From the cell containing the given text, extract its center point as (x, y) coordinate. 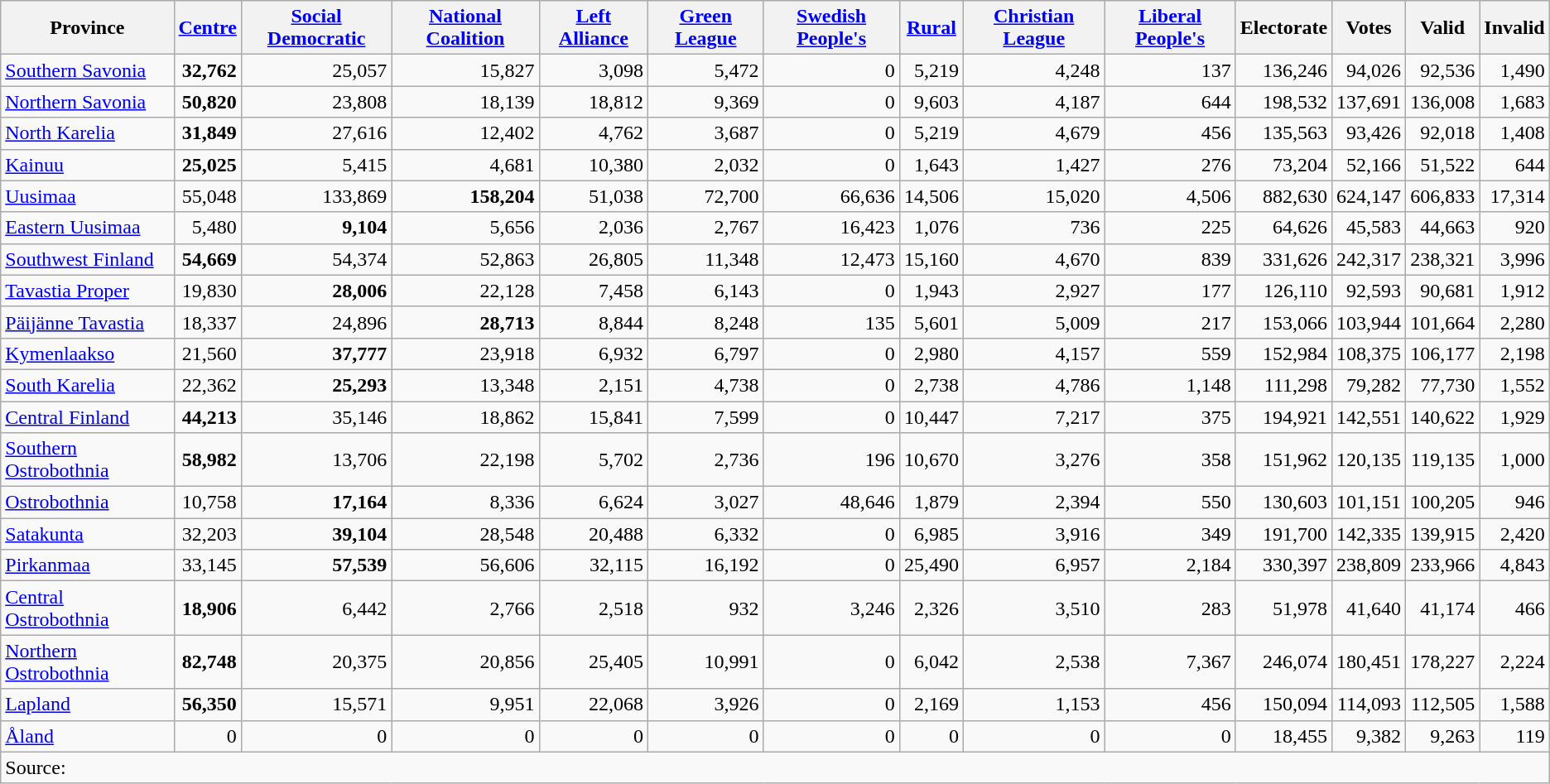
2,766 (465, 608)
Province (88, 28)
119,135 (1442, 460)
2,736 (705, 460)
79,282 (1369, 385)
100,205 (1442, 503)
2,420 (1515, 534)
135 (831, 322)
33,145 (207, 565)
5,472 (705, 70)
178,227 (1442, 662)
18,337 (207, 322)
41,174 (1442, 608)
3,916 (1033, 534)
194,921 (1283, 416)
15,827 (465, 70)
137 (1170, 70)
9,369 (705, 102)
Centre (207, 28)
101,664 (1442, 322)
559 (1170, 354)
238,809 (1369, 565)
92,536 (1442, 70)
330,397 (1283, 565)
1,643 (931, 165)
16,423 (831, 228)
51,522 (1442, 165)
10,380 (594, 165)
331,626 (1283, 259)
920 (1515, 228)
52,863 (465, 259)
1,153 (1033, 705)
142,335 (1369, 534)
106,177 (1442, 354)
3,996 (1515, 259)
44,213 (207, 416)
14,506 (931, 196)
5,415 (316, 165)
93,426 (1369, 133)
32,203 (207, 534)
2,538 (1033, 662)
103,944 (1369, 322)
2,767 (705, 228)
11,348 (705, 259)
6,442 (316, 608)
9,951 (465, 705)
177 (1170, 291)
2,169 (931, 705)
3,276 (1033, 460)
1,943 (931, 291)
1,683 (1515, 102)
151,962 (1283, 460)
15,571 (316, 705)
45,583 (1369, 228)
Christian League (1033, 28)
Liberal People's (1170, 28)
13,706 (316, 460)
9,603 (931, 102)
4,738 (705, 385)
137,691 (1369, 102)
Green League (705, 28)
90,681 (1442, 291)
7,458 (594, 291)
1,879 (931, 503)
133,869 (316, 196)
246,074 (1283, 662)
22,362 (207, 385)
57,539 (316, 565)
7,217 (1033, 416)
3,246 (831, 608)
139,915 (1442, 534)
114,093 (1369, 705)
6,332 (705, 534)
1,148 (1170, 385)
31,849 (207, 133)
152,984 (1283, 354)
Southern Savonia (88, 70)
191,700 (1283, 534)
64,626 (1283, 228)
28,713 (465, 322)
North Karelia (88, 133)
108,375 (1369, 354)
238,321 (1442, 259)
1,076 (931, 228)
119 (1515, 736)
233,966 (1442, 565)
198,532 (1283, 102)
101,151 (1369, 503)
82,748 (207, 662)
Central Ostrobothnia (88, 608)
2,518 (594, 608)
130,603 (1283, 503)
Northern Savonia (88, 102)
Ostrobothnia (88, 503)
3,098 (594, 70)
8,844 (594, 322)
22,128 (465, 291)
2,036 (594, 228)
242,317 (1369, 259)
4,681 (465, 165)
1,427 (1033, 165)
77,730 (1442, 385)
1,552 (1515, 385)
2,738 (931, 385)
72,700 (705, 196)
6,985 (931, 534)
1,408 (1515, 133)
Swedish People's (831, 28)
2,280 (1515, 322)
12,402 (465, 133)
25,057 (316, 70)
5,656 (465, 228)
Electorate (1283, 28)
18,812 (594, 102)
20,488 (594, 534)
23,918 (465, 354)
17,314 (1515, 196)
158,204 (465, 196)
51,978 (1283, 608)
Southern Ostrobothnia (88, 460)
National Coalition (465, 28)
839 (1170, 259)
4,187 (1033, 102)
3,510 (1033, 608)
2,326 (931, 608)
23,808 (316, 102)
18,906 (207, 608)
6,624 (594, 503)
5,009 (1033, 322)
3,926 (705, 705)
1,000 (1515, 460)
18,139 (465, 102)
466 (1515, 608)
20,375 (316, 662)
136,246 (1283, 70)
6,797 (705, 354)
4,679 (1033, 133)
Central Finland (88, 416)
44,663 (1442, 228)
73,204 (1283, 165)
22,198 (465, 460)
6,932 (594, 354)
25,490 (931, 565)
28,006 (316, 291)
225 (1170, 228)
Lapland (88, 705)
Kainuu (88, 165)
136,008 (1442, 102)
882,630 (1283, 196)
624,147 (1369, 196)
52,166 (1369, 165)
15,020 (1033, 196)
Eastern Uusimaa (88, 228)
153,066 (1283, 322)
56,606 (465, 565)
37,777 (316, 354)
1,912 (1515, 291)
41,640 (1369, 608)
4,843 (1515, 565)
25,025 (207, 165)
South Karelia (88, 385)
Votes (1369, 28)
Source: (775, 767)
120,135 (1369, 460)
4,762 (594, 133)
2,198 (1515, 354)
Kymenlaakso (88, 354)
Satakunta (88, 534)
26,805 (594, 259)
6,042 (931, 662)
15,841 (594, 416)
94,026 (1369, 70)
1,929 (1515, 416)
4,248 (1033, 70)
58,982 (207, 460)
111,298 (1283, 385)
27,616 (316, 133)
Valid (1442, 28)
3,027 (705, 503)
6,143 (705, 291)
35,146 (316, 416)
4,670 (1033, 259)
283 (1170, 608)
2,184 (1170, 565)
349 (1170, 534)
196 (831, 460)
92,593 (1369, 291)
Social Democratic (316, 28)
24,896 (316, 322)
48,646 (831, 503)
2,394 (1033, 503)
1,490 (1515, 70)
2,927 (1033, 291)
2,032 (705, 165)
10,447 (931, 416)
135,563 (1283, 133)
180,451 (1369, 662)
2,980 (931, 354)
9,263 (1442, 736)
Pirkanmaa (88, 565)
10,758 (207, 503)
28,548 (465, 534)
54,374 (316, 259)
126,110 (1283, 291)
550 (1170, 503)
7,599 (705, 416)
92,018 (1442, 133)
9,382 (1369, 736)
54,669 (207, 259)
9,104 (316, 228)
112,505 (1442, 705)
2,224 (1515, 662)
25,293 (316, 385)
606,833 (1442, 196)
Uusimaa (88, 196)
Päijänne Tavastia (88, 322)
932 (705, 608)
51,038 (594, 196)
10,670 (931, 460)
Invalid (1515, 28)
12,473 (831, 259)
Southwest Finland (88, 259)
32,762 (207, 70)
56,350 (207, 705)
21,560 (207, 354)
2,151 (594, 385)
140,622 (1442, 416)
55,048 (207, 196)
16,192 (705, 565)
Tavastia Proper (88, 291)
20,856 (465, 662)
150,094 (1283, 705)
25,405 (594, 662)
5,702 (594, 460)
276 (1170, 165)
8,248 (705, 322)
6,957 (1033, 565)
217 (1170, 322)
5,480 (207, 228)
66,636 (831, 196)
39,104 (316, 534)
19,830 (207, 291)
Northern Ostrobothnia (88, 662)
4,157 (1033, 354)
32,115 (594, 565)
142,551 (1369, 416)
4,506 (1170, 196)
22,068 (594, 705)
375 (1170, 416)
3,687 (705, 133)
10,991 (705, 662)
15,160 (931, 259)
17,164 (316, 503)
18,862 (465, 416)
Åland (88, 736)
7,367 (1170, 662)
1,588 (1515, 705)
Rural (931, 28)
8,336 (465, 503)
736 (1033, 228)
946 (1515, 503)
18,455 (1283, 736)
358 (1170, 460)
4,786 (1033, 385)
5,601 (931, 322)
13,348 (465, 385)
Left Alliance (594, 28)
50,820 (207, 102)
